Scan for the cell matching the given text and deliver its [x, y] coordinate at center. 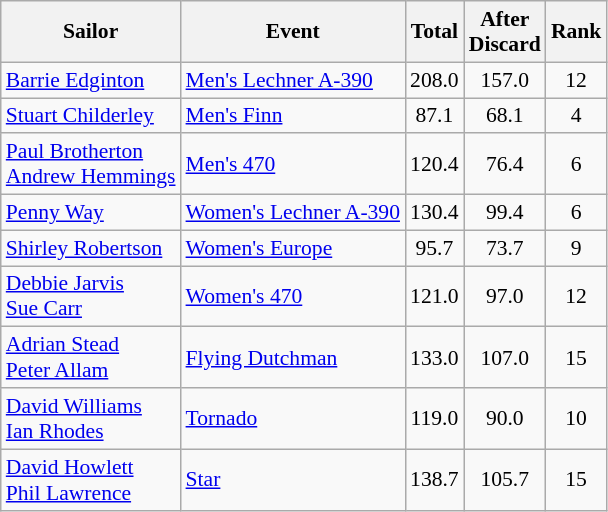
138.7 [434, 480]
Rank [576, 32]
Women's Europe [293, 248]
Shirley Robertson [91, 248]
121.0 [434, 296]
208.0 [434, 80]
Women's 470 [293, 296]
David WilliamsIan Rhodes [91, 418]
Event [293, 32]
Star [293, 480]
87.1 [434, 116]
Stuart Childerley [91, 116]
AfterDiscard [505, 32]
Adrian SteadPeter Allam [91, 358]
68.1 [505, 116]
130.4 [434, 213]
107.0 [505, 358]
Penny Way [91, 213]
Men's 470 [293, 164]
133.0 [434, 358]
Sailor [91, 32]
Total [434, 32]
Paul BrothertonAndrew Hemmings [91, 164]
David HowlettPhil Lawrence [91, 480]
4 [576, 116]
Men's Finn [293, 116]
Debbie JarvisSue Carr [91, 296]
157.0 [505, 80]
73.7 [505, 248]
120.4 [434, 164]
Women's Lechner A-390 [293, 213]
76.4 [505, 164]
9 [576, 248]
95.7 [434, 248]
119.0 [434, 418]
Barrie Edginton [91, 80]
10 [576, 418]
90.0 [505, 418]
Tornado [293, 418]
Men's Lechner A-390 [293, 80]
105.7 [505, 480]
97.0 [505, 296]
99.4 [505, 213]
Flying Dutchman [293, 358]
